Locate the cell with the specified text and output its (X, Y) center coordinate. 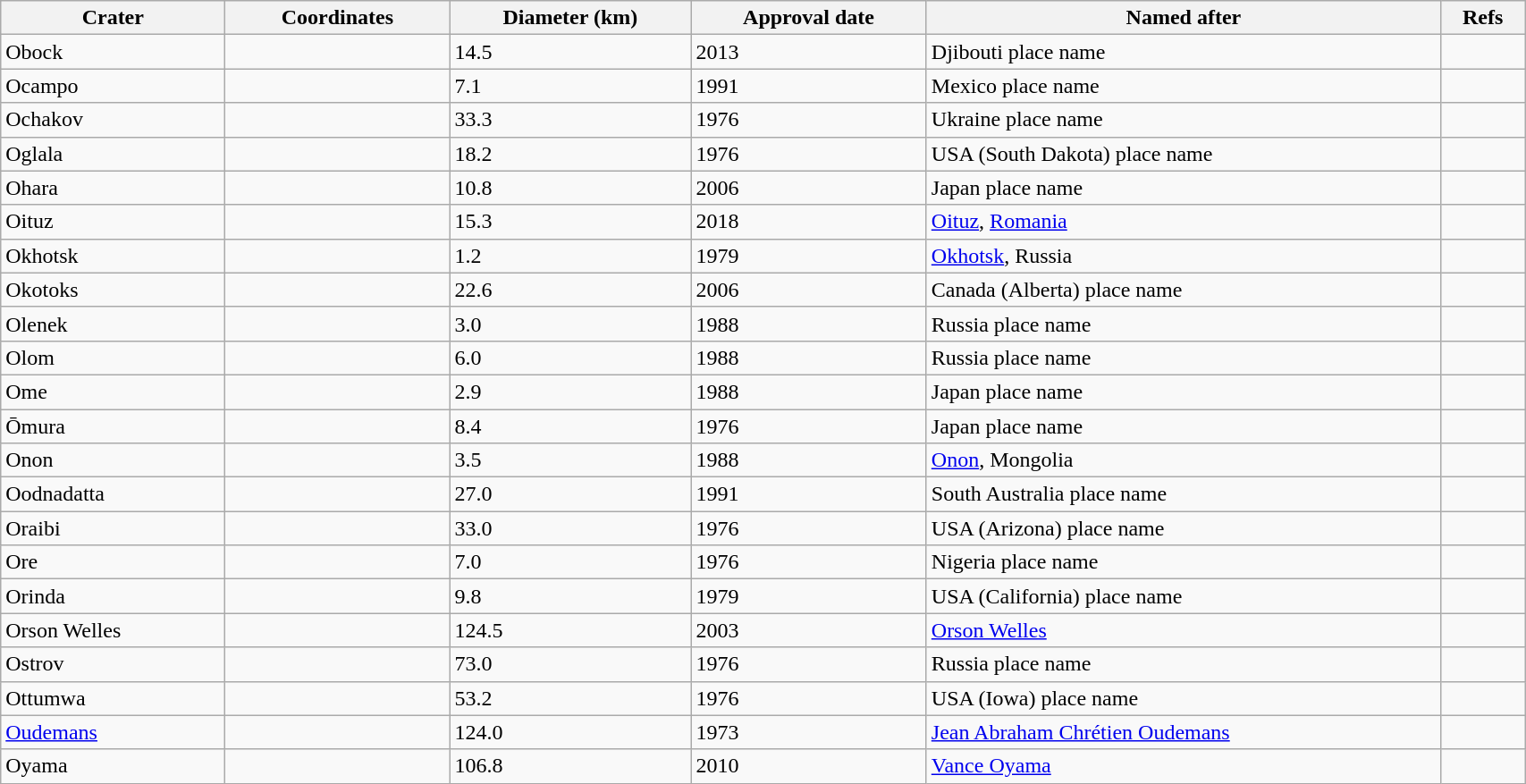
1.2 (570, 256)
2003 (808, 630)
Nigeria place name (1184, 562)
Refs (1483, 18)
Okhotsk (113, 256)
Oyama (113, 766)
Oglala (113, 154)
9.8 (570, 596)
2018 (808, 222)
Oudemans (113, 732)
Jean Abraham Chrétien Oudemans (1184, 732)
Ōmura (113, 426)
Ochakov (113, 120)
Named after (1184, 18)
7.1 (570, 86)
6.0 (570, 358)
73.0 (570, 664)
USA (California) place name (1184, 596)
Coordinates (338, 18)
USA (South Dakota) place name (1184, 154)
USA (Iowa) place name (1184, 698)
Oodnadatta (113, 494)
Olom (113, 358)
Ostrov (113, 664)
2010 (808, 766)
USA (Arizona) place name (1184, 528)
2.9 (570, 392)
Ukraine place name (1184, 120)
Ohara (113, 188)
124.5 (570, 630)
33.3 (570, 120)
Orinda (113, 596)
3.0 (570, 324)
Crater (113, 18)
Onon (113, 460)
Okhotsk, Russia (1184, 256)
18.2 (570, 154)
Canada (Alberta) place name (1184, 290)
8.4 (570, 426)
Djibouti place name (1184, 52)
7.0 (570, 562)
53.2 (570, 698)
Diameter (km) (570, 18)
106.8 (570, 766)
27.0 (570, 494)
Oituz (113, 222)
10.8 (570, 188)
1973 (808, 732)
Ome (113, 392)
Olenek (113, 324)
33.0 (570, 528)
Ore (113, 562)
Approval date (808, 18)
22.6 (570, 290)
Vance Oyama (1184, 766)
Okotoks (113, 290)
Obock (113, 52)
Oituz, Romania (1184, 222)
Onon, Mongolia (1184, 460)
Ocampo (113, 86)
14.5 (570, 52)
124.0 (570, 732)
Mexico place name (1184, 86)
3.5 (570, 460)
South Australia place name (1184, 494)
Oraibi (113, 528)
Ottumwa (113, 698)
15.3 (570, 222)
2013 (808, 52)
